Scan for the cell matching the given text and deliver its (X, Y) coordinate at center. 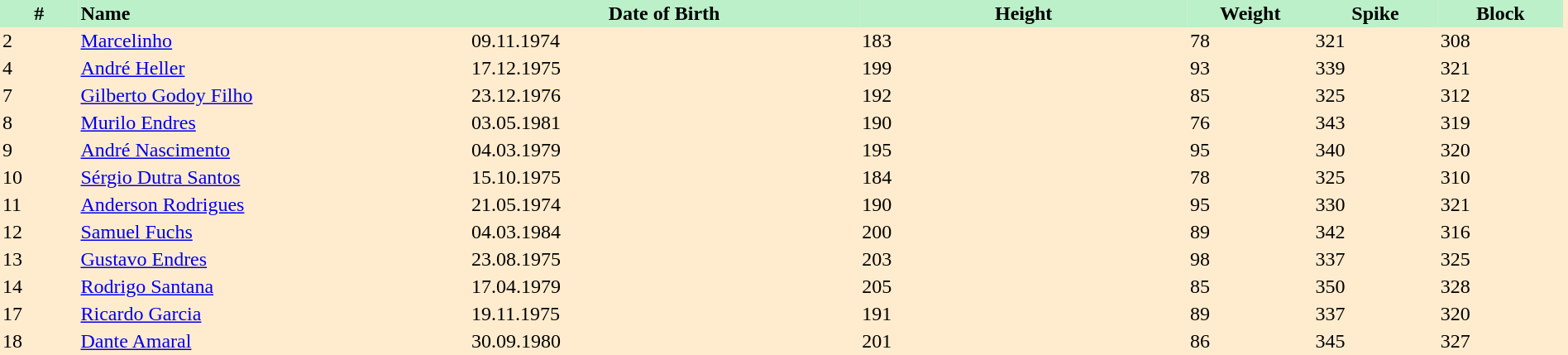
Dante Amaral (273, 341)
Sérgio Dutra Santos (273, 177)
André Nascimento (273, 151)
11 (39, 205)
18 (39, 341)
8 (39, 122)
4 (39, 68)
195 (1024, 151)
199 (1024, 68)
308 (1500, 41)
Rodrigo Santana (273, 286)
200 (1024, 232)
Weight (1250, 13)
19.11.1975 (664, 314)
Gustavo Endres (273, 260)
184 (1024, 177)
03.05.1981 (664, 122)
12 (39, 232)
9 (39, 151)
Spike (1374, 13)
23.12.1976 (664, 96)
328 (1500, 286)
76 (1250, 122)
312 (1500, 96)
93 (1250, 68)
Samuel Fuchs (273, 232)
Block (1500, 13)
10 (39, 177)
310 (1500, 177)
Height (1024, 13)
183 (1024, 41)
350 (1374, 286)
04.03.1979 (664, 151)
201 (1024, 341)
330 (1374, 205)
17.04.1979 (664, 286)
191 (1024, 314)
316 (1500, 232)
98 (1250, 260)
203 (1024, 260)
Gilberto Godoy Filho (273, 96)
2 (39, 41)
7 (39, 96)
192 (1024, 96)
21.05.1974 (664, 205)
14 (39, 286)
09.11.1974 (664, 41)
86 (1250, 341)
Marcelinho (273, 41)
205 (1024, 286)
327 (1500, 341)
345 (1374, 341)
André Heller (273, 68)
23.08.1975 (664, 260)
319 (1500, 122)
343 (1374, 122)
13 (39, 260)
30.09.1980 (664, 341)
339 (1374, 68)
340 (1374, 151)
15.10.1975 (664, 177)
17.12.1975 (664, 68)
Name (273, 13)
Date of Birth (664, 13)
Murilo Endres (273, 122)
# (39, 13)
342 (1374, 232)
17 (39, 314)
Anderson Rodrigues (273, 205)
Ricardo Garcia (273, 314)
04.03.1984 (664, 232)
